From the cell containing the given text, extract its center point as (x, y) coordinate. 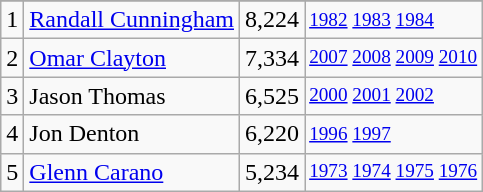
2007 2008 2009 2010 (394, 58)
3 (12, 96)
4 (12, 134)
Randall Cunningham (132, 20)
6,220 (272, 134)
1 (12, 20)
5 (12, 172)
6,525 (272, 96)
1996 1997 (394, 134)
2000 2001 2002 (394, 96)
8,224 (272, 20)
Jon Denton (132, 134)
2 (12, 58)
5,234 (272, 172)
1982 1983 1984 (394, 20)
1973 1974 1975 1976 (394, 172)
Jason Thomas (132, 96)
7,334 (272, 58)
Omar Clayton (132, 58)
Glenn Carano (132, 172)
